Output the (X, Y) coordinate of the center of the cell containing the given text.  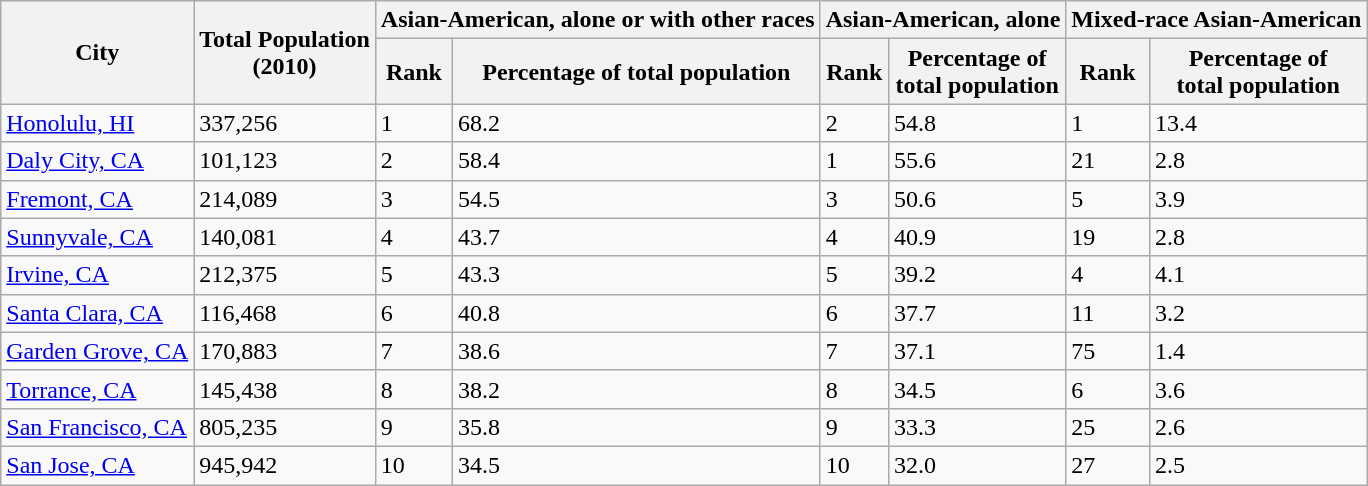
4.1 (1258, 275)
37.7 (976, 313)
145,438 (285, 389)
San Jose, CA (98, 465)
Asian-American, alone (943, 20)
337,256 (285, 123)
38.6 (637, 351)
San Francisco, CA (98, 427)
68.2 (637, 123)
City (98, 52)
Torrance, CA (98, 389)
38.2 (637, 389)
19 (1108, 237)
Daly City, CA (98, 161)
Garden Grove, CA (98, 351)
Mixed-race Asian-American (1216, 20)
116,468 (285, 313)
2.6 (1258, 427)
Honolulu, HI (98, 123)
35.8 (637, 427)
54.5 (637, 199)
Sunnyvale, CA (98, 237)
33.3 (976, 427)
Santa Clara, CA (98, 313)
11 (1108, 313)
37.1 (976, 351)
50.6 (976, 199)
945,942 (285, 465)
3.2 (1258, 313)
Fremont, CA (98, 199)
43.3 (637, 275)
170,883 (285, 351)
Irvine, CA (98, 275)
Percentage of total population (637, 72)
212,375 (285, 275)
25 (1108, 427)
3.6 (1258, 389)
39.2 (976, 275)
27 (1108, 465)
21 (1108, 161)
140,081 (285, 237)
Asian-American, alone or with other races (598, 20)
2.5 (1258, 465)
13.4 (1258, 123)
1.4 (1258, 351)
3.9 (1258, 199)
75 (1108, 351)
32.0 (976, 465)
805,235 (285, 427)
214,089 (285, 199)
58.4 (637, 161)
Total Population(2010) (285, 52)
54.8 (976, 123)
101,123 (285, 161)
40.9 (976, 237)
55.6 (976, 161)
40.8 (637, 313)
43.7 (637, 237)
